Extract the (X, Y) coordinate from the center of the cell holding the provided text.  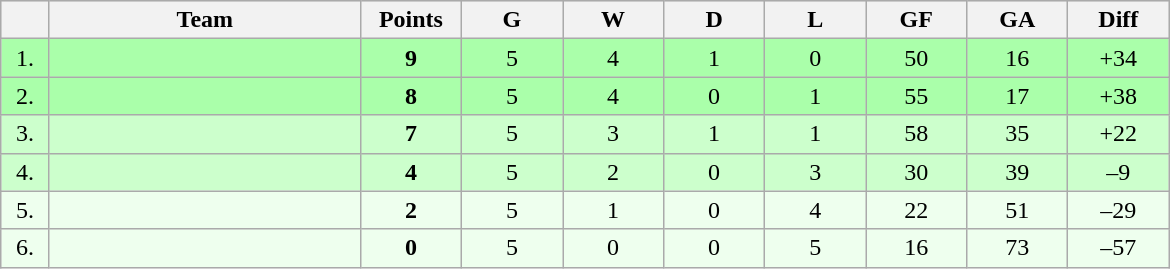
22 (916, 210)
W (612, 20)
5. (26, 210)
30 (916, 172)
+22 (1118, 134)
Points (410, 20)
35 (1018, 134)
6. (26, 248)
+38 (1118, 96)
8 (410, 96)
+34 (1118, 58)
1. (26, 58)
Team (204, 20)
3. (26, 134)
51 (1018, 210)
GF (916, 20)
55 (916, 96)
L (816, 20)
58 (916, 134)
73 (1018, 248)
–29 (1118, 210)
D (714, 20)
GA (1018, 20)
–57 (1118, 248)
50 (916, 58)
Diff (1118, 20)
G (512, 20)
–9 (1118, 172)
7 (410, 134)
4. (26, 172)
39 (1018, 172)
2. (26, 96)
9 (410, 58)
17 (1018, 96)
